Output the [X, Y] coordinate of the center of the cell containing the given text.  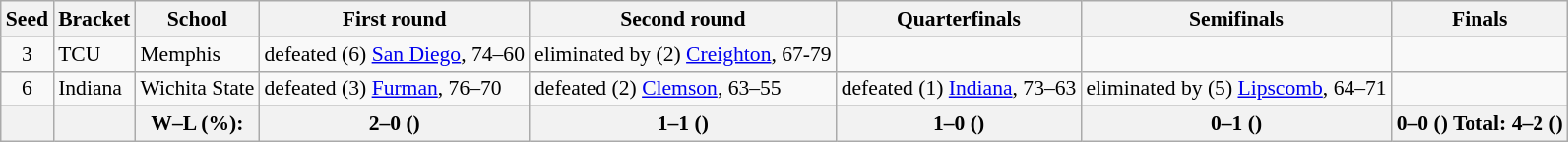
3 [28, 54]
defeated (1) Indiana, 73–63 [959, 89]
defeated (2) Clemson, 63–55 [683, 89]
First round [394, 19]
School [197, 19]
Seed [28, 19]
Indiana [94, 89]
TCU [94, 54]
Second round [683, 19]
Finals [1480, 19]
Wichita State [197, 89]
0–1 () [1236, 124]
W–L (%): [197, 124]
2–0 () [394, 124]
Quarterfinals [959, 19]
6 [28, 89]
eliminated by (5) Lipscomb, 64–71 [1236, 89]
1–1 () [683, 124]
defeated (3) Furman, 76–70 [394, 89]
Bracket [94, 19]
eliminated by (2) Creighton, 67-79 [683, 54]
1–0 () [959, 124]
Semifinals [1236, 19]
defeated (6) San Diego, 74–60 [394, 54]
0–0 () Total: 4–2 () [1480, 124]
Memphis [197, 54]
